Pinpoint the cell where the given text exists, returning its [X, Y] midpoint coordinate. 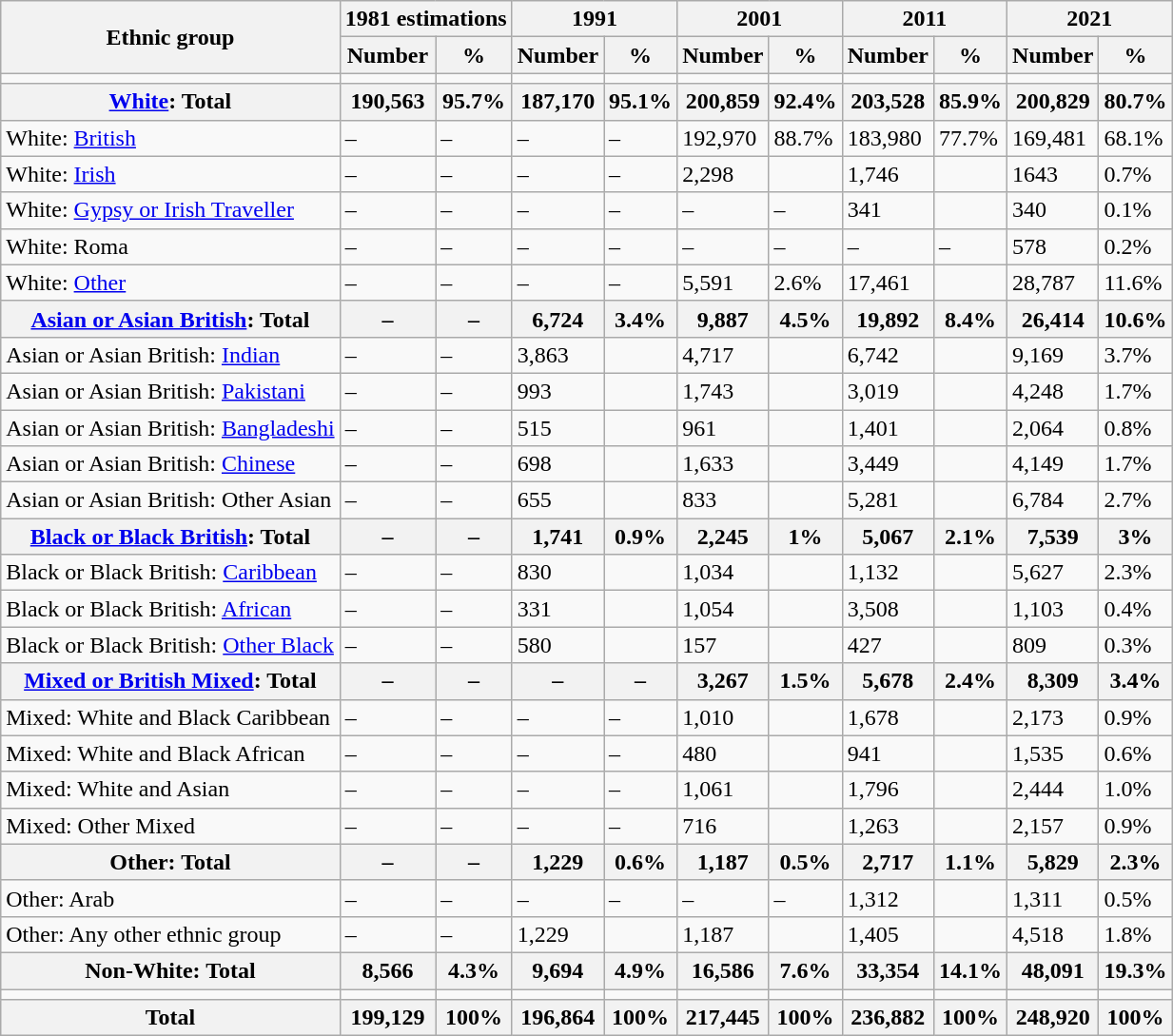
2021 [1090, 19]
961 [723, 427]
White: Other [170, 283]
1,312 [888, 898]
4.3% [474, 970]
Black or Black British: Caribbean [170, 573]
580 [557, 645]
5,678 [888, 681]
1,010 [723, 717]
655 [557, 500]
3.7% [1136, 355]
1.8% [1136, 934]
190,563 [388, 102]
4.5% [805, 319]
Non-White: Total [170, 970]
1,678 [888, 717]
Other: Total [170, 862]
1991 [594, 19]
95.7% [474, 102]
5,281 [888, 500]
0.3% [1136, 645]
5,067 [888, 537]
0.4% [1136, 609]
2,245 [723, 537]
85.9% [970, 102]
Black or Black British: Other Black [170, 645]
5,829 [1053, 862]
2,157 [1053, 826]
3,449 [888, 464]
4.9% [641, 970]
26,414 [1053, 319]
Asian or Asian British: Total [170, 319]
4,717 [723, 355]
809 [1053, 645]
1% [805, 537]
578 [1053, 246]
200,829 [1053, 102]
19.3% [1136, 970]
1,535 [1053, 753]
1,743 [723, 391]
28,787 [1053, 283]
68.1% [1136, 138]
80.7% [1136, 102]
16,586 [723, 970]
White: Roma [170, 246]
331 [557, 609]
White: Gypsy or Irish Traveller [170, 210]
1.1% [970, 862]
5,591 [723, 283]
196,864 [557, 1018]
88.7% [805, 138]
95.1% [641, 102]
199,129 [388, 1018]
203,528 [888, 102]
Total [170, 1018]
427 [888, 645]
1,103 [1053, 609]
1,746 [888, 174]
480 [723, 753]
Asian or Asian British: Bangladeshi [170, 427]
Other: Any other ethnic group [170, 934]
White: Irish [170, 174]
Asian or Asian British: Other Asian [170, 500]
941 [888, 753]
1981 estimations [426, 19]
236,882 [888, 1018]
Asian or Asian British: Pakistani [170, 391]
7,539 [1053, 537]
77.7% [970, 138]
1,054 [723, 609]
716 [723, 826]
6,724 [557, 319]
993 [557, 391]
8.4% [970, 319]
2.6% [805, 283]
8,566 [388, 970]
0.2% [1136, 246]
1.5% [805, 681]
Mixed: White and Black Caribbean [170, 717]
2,064 [1053, 427]
698 [557, 464]
2,298 [723, 174]
2,444 [1053, 790]
157 [723, 645]
833 [723, 500]
3,019 [888, 391]
7.6% [805, 970]
Ethnic group [170, 37]
92.4% [805, 102]
Other: Arab [170, 898]
6,784 [1053, 500]
8,309 [1053, 681]
Black or Black British: African [170, 609]
10.6% [1136, 319]
515 [557, 427]
1,132 [888, 573]
183,980 [888, 138]
2.1% [970, 537]
4,149 [1053, 464]
9,694 [557, 970]
2,717 [888, 862]
340 [1053, 210]
14.1% [970, 970]
1,405 [888, 934]
2.4% [970, 681]
White: Total [170, 102]
0.8% [1136, 427]
217,445 [723, 1018]
187,170 [557, 102]
830 [557, 573]
1,633 [723, 464]
1,034 [723, 573]
200,859 [723, 102]
1,401 [888, 427]
1.0% [1136, 790]
3,267 [723, 681]
33,354 [888, 970]
1,061 [723, 790]
0.1% [1136, 210]
3% [1136, 537]
9,887 [723, 319]
1,311 [1053, 898]
4,518 [1053, 934]
Black or Black British: Total [170, 537]
48,091 [1053, 970]
Mixed: White and Asian [170, 790]
1,796 [888, 790]
Mixed: Other Mixed [170, 826]
341 [888, 210]
5,627 [1053, 573]
4,248 [1053, 391]
White: British [170, 138]
Asian or Asian British: Chinese [170, 464]
11.6% [1136, 283]
6,742 [888, 355]
2011 [925, 19]
0.7% [1136, 174]
192,970 [723, 138]
1,741 [557, 537]
248,920 [1053, 1018]
3,863 [557, 355]
1,263 [888, 826]
2,173 [1053, 717]
2001 [759, 19]
Mixed or British Mixed: Total [170, 681]
3,508 [888, 609]
Mixed: White and Black African [170, 753]
19,892 [888, 319]
17,461 [888, 283]
9,169 [1053, 355]
Asian or Asian British: Indian [170, 355]
1643 [1053, 174]
169,481 [1053, 138]
2.7% [1136, 500]
